Extract the [x, y] coordinate from the center of the cell holding the provided text.  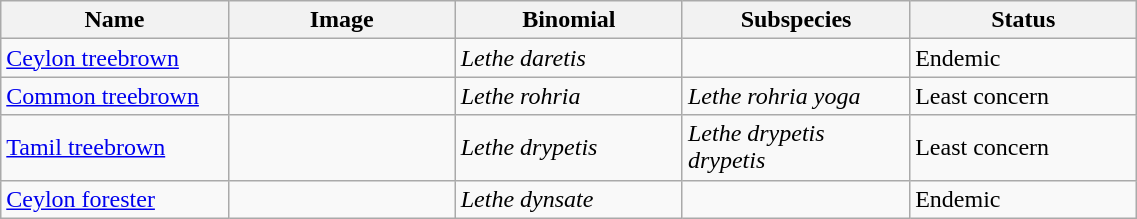
Lethe rohria yoga [796, 96]
Lethe dynsate [568, 199]
Ceylon forester [114, 199]
Lethe drypetis drypetis [796, 148]
Binomial [568, 20]
Subspecies [796, 20]
Ceylon treebrown [114, 58]
Lethe rohria [568, 96]
Name [114, 20]
Lethe drypetis [568, 148]
Tamil treebrown [114, 148]
Image [342, 20]
Lethe daretis [568, 58]
Common treebrown [114, 96]
Status [1024, 20]
